For the text-containing cell, return its midpoint in (X, Y) coordinate format. 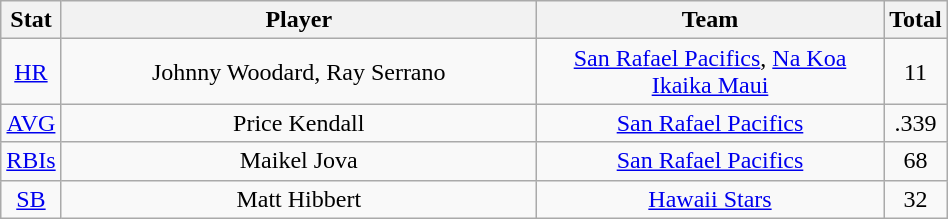
SB (31, 199)
Maikel Jova (298, 161)
68 (916, 161)
32 (916, 199)
Player (298, 20)
San Rafael Pacifics, Na Koa Ikaika Maui (710, 72)
RBIs (31, 161)
Total (916, 20)
Team (710, 20)
11 (916, 72)
.339 (916, 123)
Johnny Woodard, Ray Serrano (298, 72)
HR (31, 72)
Stat (31, 20)
Hawaii Stars (710, 199)
AVG (31, 123)
Price Kendall (298, 123)
Matt Hibbert (298, 199)
